Scan for the cell matching the given text and deliver its [X, Y] coordinate at center. 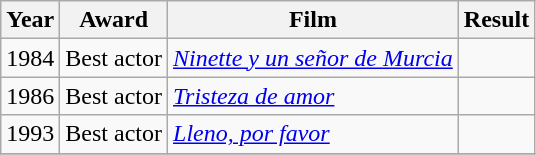
Award [114, 20]
Ninette y un señor de Murcia [314, 58]
Film [314, 20]
Year [30, 20]
Tristeza de amor [314, 96]
1986 [30, 96]
Lleno, por favor [314, 134]
Result [496, 20]
1984 [30, 58]
1993 [30, 134]
